Find where the given text appears and provide that cell's center as (x, y) coordinate. 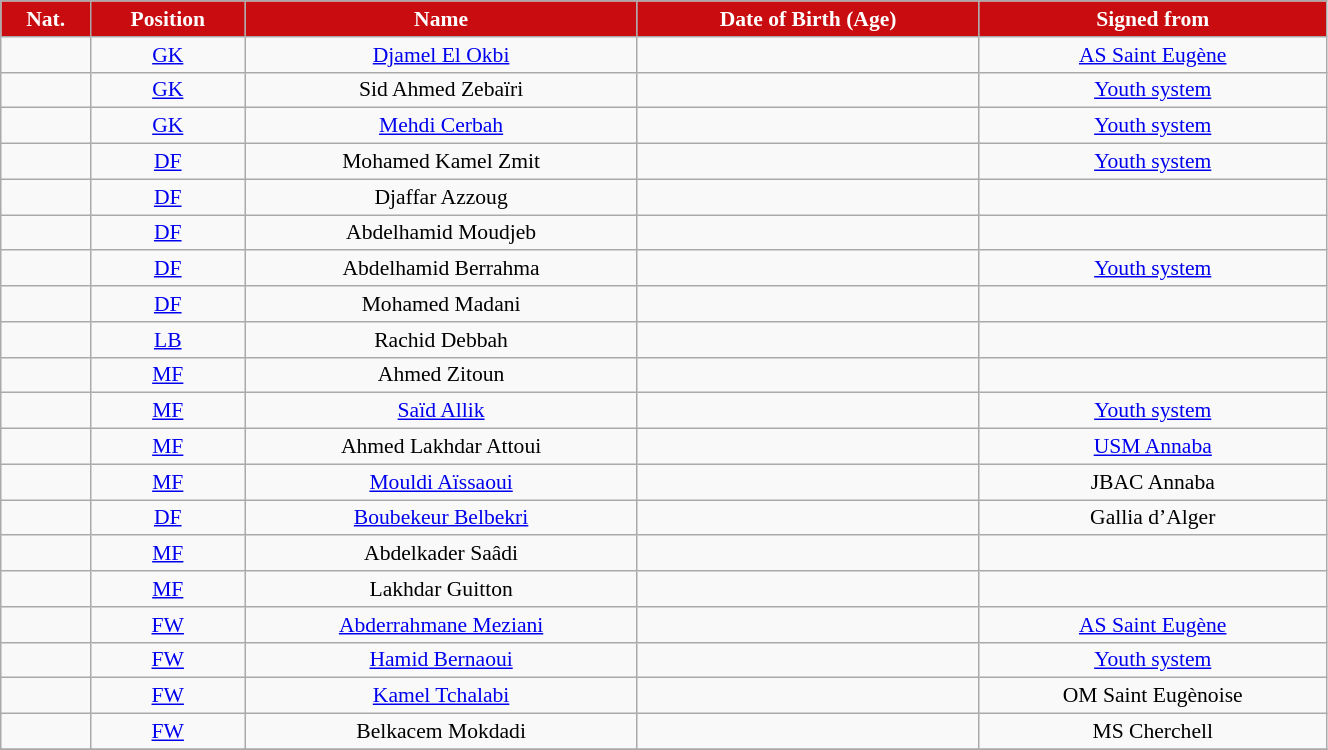
Mehdi Cerbah (441, 126)
Ahmed Lakhdar Attoui (441, 447)
Mohamed Kamel Zmit (441, 162)
Abdelhamid Moudjeb (441, 233)
LB (168, 340)
Date of Birth (Age) (808, 19)
Abderrahmane Meziani (441, 625)
Boubekeur Belbekri (441, 518)
Rachid Debbah (441, 340)
Saïd Allik (441, 411)
Signed from (1152, 19)
Mohamed Madani (441, 304)
Kamel Tchalabi (441, 696)
Ahmed Zitoun (441, 375)
Djaffar Azzoug (441, 197)
Lakhdar Guitton (441, 589)
MS Cherchell (1152, 732)
Nat. (46, 19)
Abdelhamid Berrahma (441, 269)
Djamel El Okbi (441, 55)
Gallia d’Alger (1152, 518)
Hamid Bernaoui (441, 660)
USM Annaba (1152, 447)
Belkacem Mokdadi (441, 732)
Name (441, 19)
Position (168, 19)
Mouldi Aïssaoui (441, 482)
JBAC Annaba (1152, 482)
Sid Ahmed Zebaïri (441, 90)
Abdelkader Saâdi (441, 554)
OM Saint Eugènoise (1152, 696)
